Output the [X, Y] coordinate of the center of the cell containing the given text.  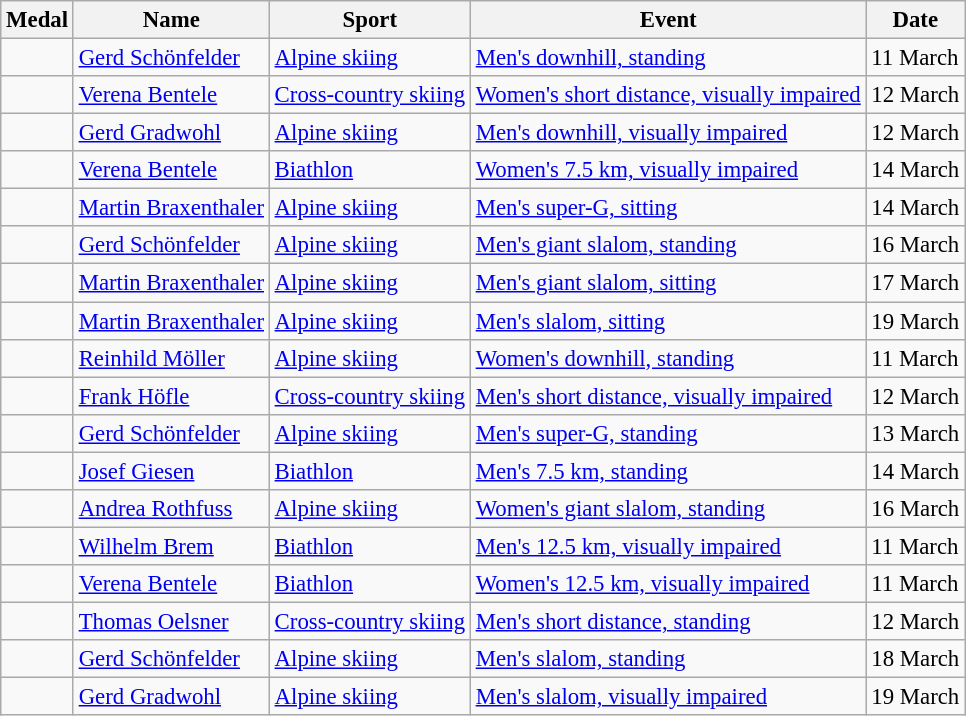
Name [171, 20]
Men's downhill, standing [668, 58]
Women's downhill, standing [668, 358]
Thomas Oelsner [171, 621]
17 March [916, 283]
Andrea Rothfuss [171, 509]
Men's 12.5 km, visually impaired [668, 546]
Men's super-G, sitting [668, 208]
Medal [38, 20]
18 March [916, 659]
Men's slalom, standing [668, 659]
Men's slalom, sitting [668, 321]
Event [668, 20]
Men's 7.5 km, standing [668, 471]
Women's 12.5 km, visually impaired [668, 584]
13 March [916, 433]
Sport [370, 20]
Men's short distance, standing [668, 621]
Date [916, 20]
Men's downhill, visually impaired [668, 133]
Men's short distance, visually impaired [668, 396]
Josef Giesen [171, 471]
Reinhild Möller [171, 358]
Frank Höfle [171, 396]
Men's super-G, standing [668, 433]
Women's 7.5 km, visually impaired [668, 170]
Men's giant slalom, sitting [668, 283]
Women's short distance, visually impaired [668, 95]
Men's giant slalom, standing [668, 245]
Men's slalom, visually impaired [668, 697]
Wilhelm Brem [171, 546]
Women's giant slalom, standing [668, 509]
